Pinpoint the cell where the given text exists, returning its [x, y] midpoint coordinate. 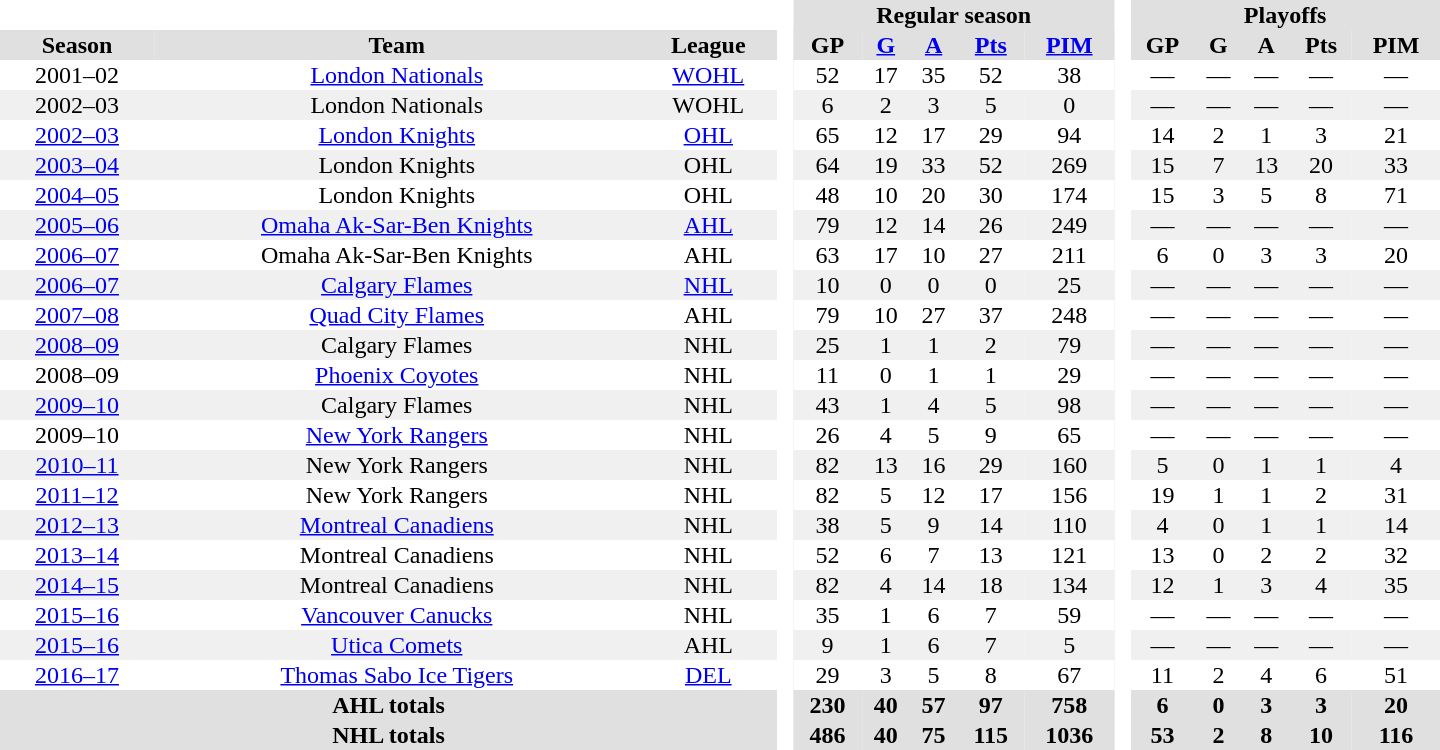
Vancouver Canucks [397, 615]
2012–13 [77, 525]
2013–14 [77, 555]
37 [990, 315]
174 [1069, 195]
AHL totals [388, 705]
16 [934, 465]
53 [1162, 735]
2007–08 [77, 315]
Playoffs [1285, 15]
115 [990, 735]
Season [77, 45]
51 [1396, 675]
57 [934, 705]
230 [828, 705]
2005–06 [77, 225]
211 [1069, 255]
2014–15 [77, 585]
32 [1396, 555]
Quad City Flames [397, 315]
758 [1069, 705]
59 [1069, 615]
DEL [708, 675]
Thomas Sabo Ice Tigers [397, 675]
48 [828, 195]
NHL totals [388, 735]
63 [828, 255]
18 [990, 585]
98 [1069, 405]
71 [1396, 195]
134 [1069, 585]
31 [1396, 495]
67 [1069, 675]
116 [1396, 735]
486 [828, 735]
2003–04 [77, 165]
Regular season [954, 15]
2004–05 [77, 195]
94 [1069, 135]
269 [1069, 165]
2001–02 [77, 75]
121 [1069, 555]
2010–11 [77, 465]
1036 [1069, 735]
249 [1069, 225]
2011–12 [77, 495]
97 [990, 705]
75 [934, 735]
64 [828, 165]
21 [1396, 135]
Utica Comets [397, 645]
110 [1069, 525]
2016–17 [77, 675]
43 [828, 405]
League [708, 45]
160 [1069, 465]
156 [1069, 495]
Phoenix Coyotes [397, 375]
248 [1069, 315]
30 [990, 195]
Team [397, 45]
